From the cell containing the given text, extract its center point as [x, y] coordinate. 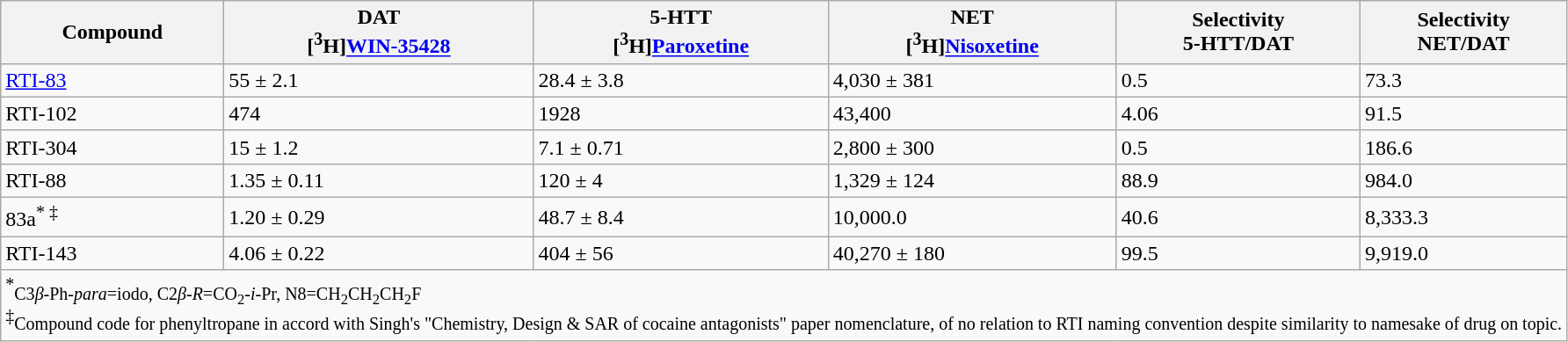
8,333.3 [1464, 218]
474 [379, 113]
1928 [680, 113]
83a* ‡ [113, 218]
4.06 [1238, 113]
1.20 ± 0.29 [379, 218]
40,270 ± 180 [972, 253]
186.6 [1464, 147]
88.9 [1238, 180]
28.4 ± 3.8 [680, 80]
Selectivity5-HTT/DAT [1238, 33]
984.0 [1464, 180]
55 ± 2.1 [379, 80]
9,919.0 [1464, 253]
7.1 ± 0.71 [680, 147]
4.06 ± 0.22 [379, 253]
99.5 [1238, 253]
10,000.0 [972, 218]
RTI-102 [113, 113]
SelectivityNET/DAT [1464, 33]
RTI-304 [113, 147]
RTI-83 [113, 80]
DAT[3H]WIN-35428 [379, 33]
73.3 [1464, 80]
Compound [113, 33]
5-HTT[3H]Paroxetine [680, 33]
15 ± 1.2 [379, 147]
RTI-143 [113, 253]
RTI-88 [113, 180]
404 ± 56 [680, 253]
2,800 ± 300 [972, 147]
120 ± 4 [680, 180]
1.35 ± 0.11 [379, 180]
1,329 ± 124 [972, 180]
NET[3H]Nisoxetine [972, 33]
48.7 ± 8.4 [680, 218]
4,030 ± 381 [972, 80]
91.5 [1464, 113]
40.6 [1238, 218]
43,400 [972, 113]
